Return (x, y) of the center of cell containing provided text 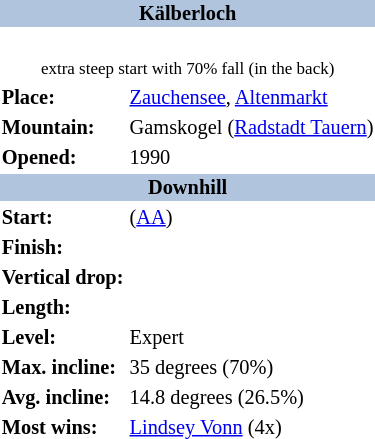
Level: (62, 338)
(AA) (252, 218)
Opened: (62, 158)
Mountain: (62, 128)
14.8 degrees (26.5%) (252, 398)
Expert (252, 338)
Vertical drop: (62, 278)
extra steep start with 70% fall (in the back) (188, 56)
Kälberloch (188, 14)
Downhill (188, 188)
Place: (62, 98)
Finish: (62, 248)
Zauchensee, Altenmarkt (252, 98)
Gamskogel (Radstadt Tauern) (252, 128)
Avg. incline: (62, 398)
35 degrees (70%) (252, 368)
Start: (62, 218)
Length: (62, 308)
Max. incline: (62, 368)
1990 (252, 158)
